Capture the cell that displays the provided text and extract its (x, y) central coordinate. 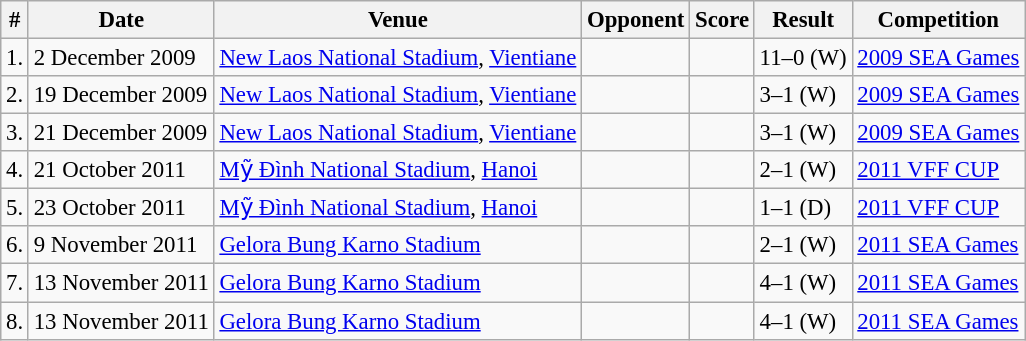
6. (15, 245)
21 December 2009 (121, 133)
Result (803, 20)
Venue (398, 20)
Score (722, 20)
Opponent (636, 20)
19 December 2009 (121, 95)
2 December 2009 (121, 58)
21 October 2011 (121, 170)
Competition (938, 20)
11–0 (W) (803, 58)
23 October 2011 (121, 208)
4. (15, 170)
8. (15, 321)
7. (15, 283)
# (15, 20)
5. (15, 208)
Date (121, 20)
1. (15, 58)
9 November 2011 (121, 245)
3. (15, 133)
2. (15, 95)
1–1 (D) (803, 208)
